Search for the cell housing the specified text and yield its [x, y] center coordinate. 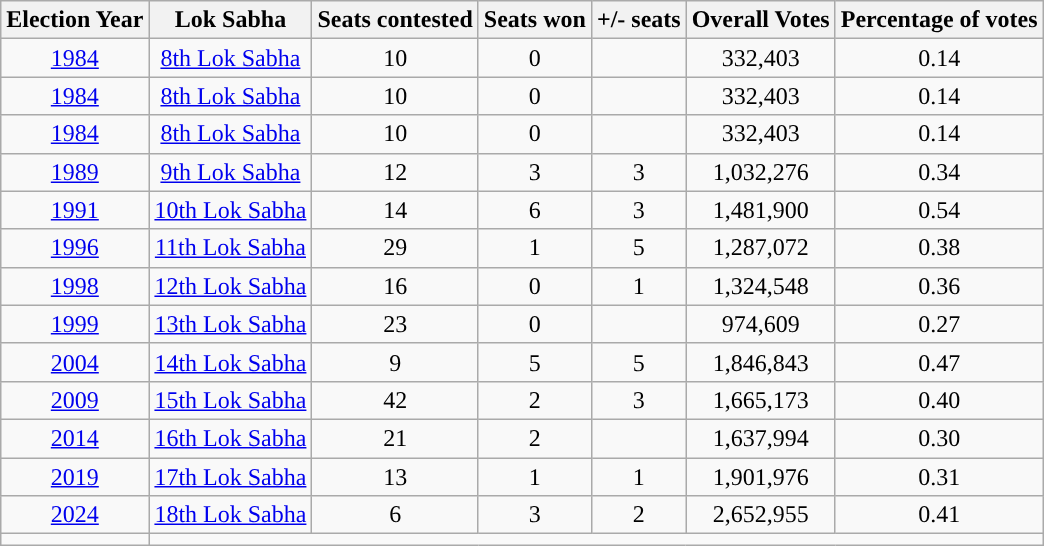
2009 [75, 400]
0.40 [939, 400]
0.54 [939, 210]
14 [395, 210]
29 [395, 248]
18th Lok Sabha [230, 515]
Lok Sabha [230, 20]
1999 [75, 324]
1,846,843 [760, 362]
21 [395, 438]
0.38 [939, 248]
Overall Votes [760, 20]
1996 [75, 248]
1,665,173 [760, 400]
Seats contested [395, 20]
1998 [75, 286]
15th Lok Sabha [230, 400]
0.27 [939, 324]
16 [395, 286]
0.36 [939, 286]
9th Lok Sabha [230, 172]
2024 [75, 515]
2014 [75, 438]
11th Lok Sabha [230, 248]
2,652,955 [760, 515]
16th Lok Sabha [230, 438]
17th Lok Sabha [230, 477]
14th Lok Sabha [230, 362]
Election Year [75, 20]
1,481,900 [760, 210]
12th Lok Sabha [230, 286]
Percentage of votes [939, 20]
1,901,976 [760, 477]
1,287,072 [760, 248]
0.30 [939, 438]
10th Lok Sabha [230, 210]
1989 [75, 172]
2004 [75, 362]
+/- seats [638, 20]
Seats won [534, 20]
13 [395, 477]
2019 [75, 477]
0.41 [939, 515]
23 [395, 324]
1,032,276 [760, 172]
42 [395, 400]
9 [395, 362]
13th Lok Sabha [230, 324]
0.31 [939, 477]
0.34 [939, 172]
1,324,548 [760, 286]
974,609 [760, 324]
1,637,994 [760, 438]
12 [395, 172]
1991 [75, 210]
0.47 [939, 362]
